Locate the cell with the specified text and output its (x, y) center coordinate. 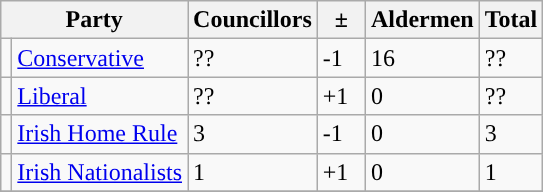
Liberal (100, 96)
Aldermen (423, 20)
Total (511, 20)
Irish Home Rule (100, 134)
Party (94, 20)
± (341, 20)
Conservative (100, 58)
Irish Nationalists (100, 172)
16 (423, 58)
Councillors (253, 20)
